Identify which cell holds the provided text, then report its [x, y] central coordinate. 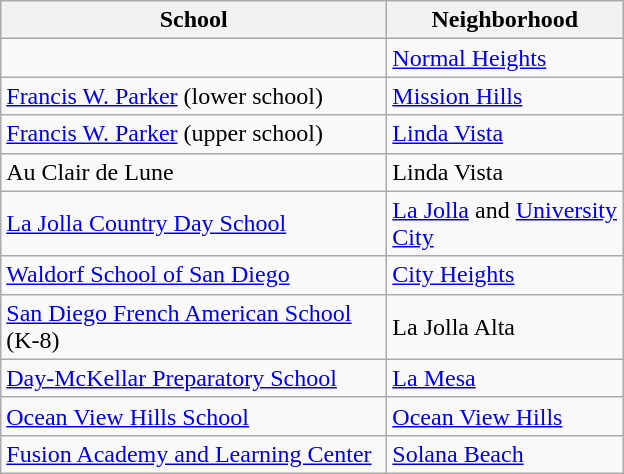
Francis W. Parker (upper school) [194, 134]
School [194, 20]
La Mesa [505, 378]
Neighborhood [505, 20]
La Jolla Alta [505, 326]
La Jolla Country Day School [194, 224]
Mission Hills [505, 96]
Ocean View Hills [505, 416]
Ocean View Hills School [194, 416]
Normal Heights [505, 58]
Francis W. Parker (lower school) [194, 96]
La Jolla and University City [505, 224]
Solana Beach [505, 454]
Waldorf School of San Diego [194, 275]
San Diego French American School (K-8) [194, 326]
Au Clair de Lune [194, 172]
City Heights [505, 275]
Fusion Academy and Learning Center [194, 454]
Day-McKellar Preparatory School [194, 378]
